Find where the given text appears and provide that cell's center as (x, y) coordinate. 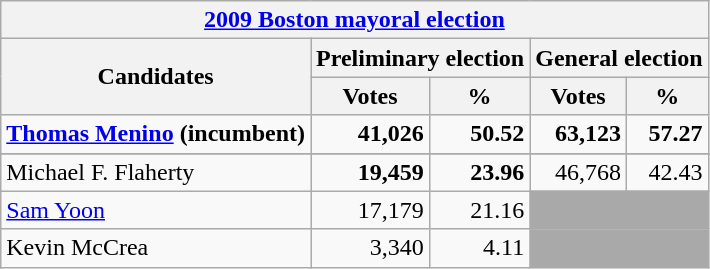
Michael F. Flaherty (156, 172)
4.11 (479, 248)
Kevin McCrea (156, 248)
46,768 (578, 172)
Sam Yoon (156, 210)
57.27 (667, 134)
50.52 (479, 134)
17,179 (370, 210)
Preliminary election (420, 58)
2009 Boston mayoral election (354, 20)
23.96 (479, 172)
41,026 (370, 134)
42.43 (667, 172)
Thomas Menino (incumbent) (156, 134)
Candidates (156, 77)
3,340 (370, 248)
63,123 (578, 134)
General election (619, 58)
21.16 (479, 210)
19,459 (370, 172)
